Extract the (x, y) coordinate from the center of the cell holding the provided text.  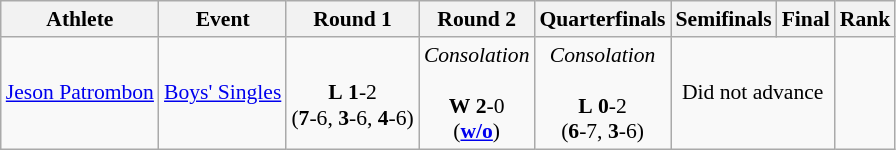
L 1-2 (7-6, 3-6, 4-6) (352, 93)
Quarterfinals (603, 19)
Did not advance (753, 93)
Round 1 (352, 19)
ConsolationW 2-0 (w/o) (477, 93)
Boys' Singles (222, 93)
Event (222, 19)
Final (806, 19)
Rank (866, 19)
Semifinals (724, 19)
Round 2 (477, 19)
Jeson Patrombon (80, 93)
ConsolationL 0-2 (6-7, 3-6) (603, 93)
Athlete (80, 19)
